Determine the (x, y) coordinate at the center of the cell enclosing the given text.  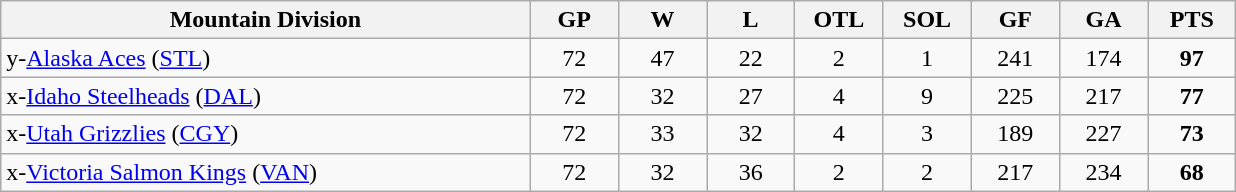
y-Alaska Aces (STL) (266, 58)
1 (927, 58)
3 (927, 134)
27 (751, 96)
x-Idaho Steelheads (DAL) (266, 96)
77 (1192, 96)
174 (1103, 58)
22 (751, 58)
W (662, 20)
Mountain Division (266, 20)
241 (1015, 58)
x-Utah Grizzlies (CGY) (266, 134)
97 (1192, 58)
SOL (927, 20)
73 (1192, 134)
L (751, 20)
68 (1192, 172)
GF (1015, 20)
225 (1015, 96)
x-Victoria Salmon Kings (VAN) (266, 172)
36 (751, 172)
33 (662, 134)
234 (1103, 172)
9 (927, 96)
PTS (1192, 20)
GA (1103, 20)
47 (662, 58)
GP (574, 20)
OTL (839, 20)
227 (1103, 134)
189 (1015, 134)
